Locate the cell with the specified text and output its (x, y) center coordinate. 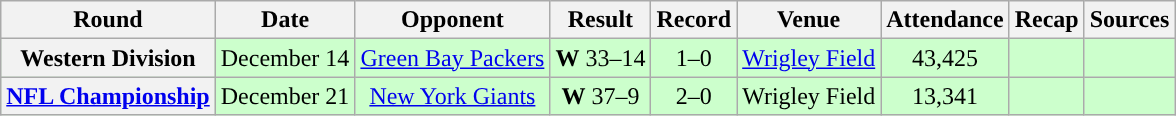
Venue (809, 20)
Western Division (108, 58)
43,425 (945, 58)
Opponent (452, 20)
December 21 (285, 96)
1–0 (694, 58)
Green Bay Packers (452, 58)
December 14 (285, 58)
Date (285, 20)
2–0 (694, 96)
Result (600, 20)
NFL Championship (108, 96)
Round (108, 20)
W 37–9 (600, 96)
Record (694, 20)
13,341 (945, 96)
Sources (1130, 20)
Attendance (945, 20)
New York Giants (452, 96)
W 33–14 (600, 58)
Recap (1046, 20)
